For the text-containing cell, return its midpoint in [X, Y] coordinate format. 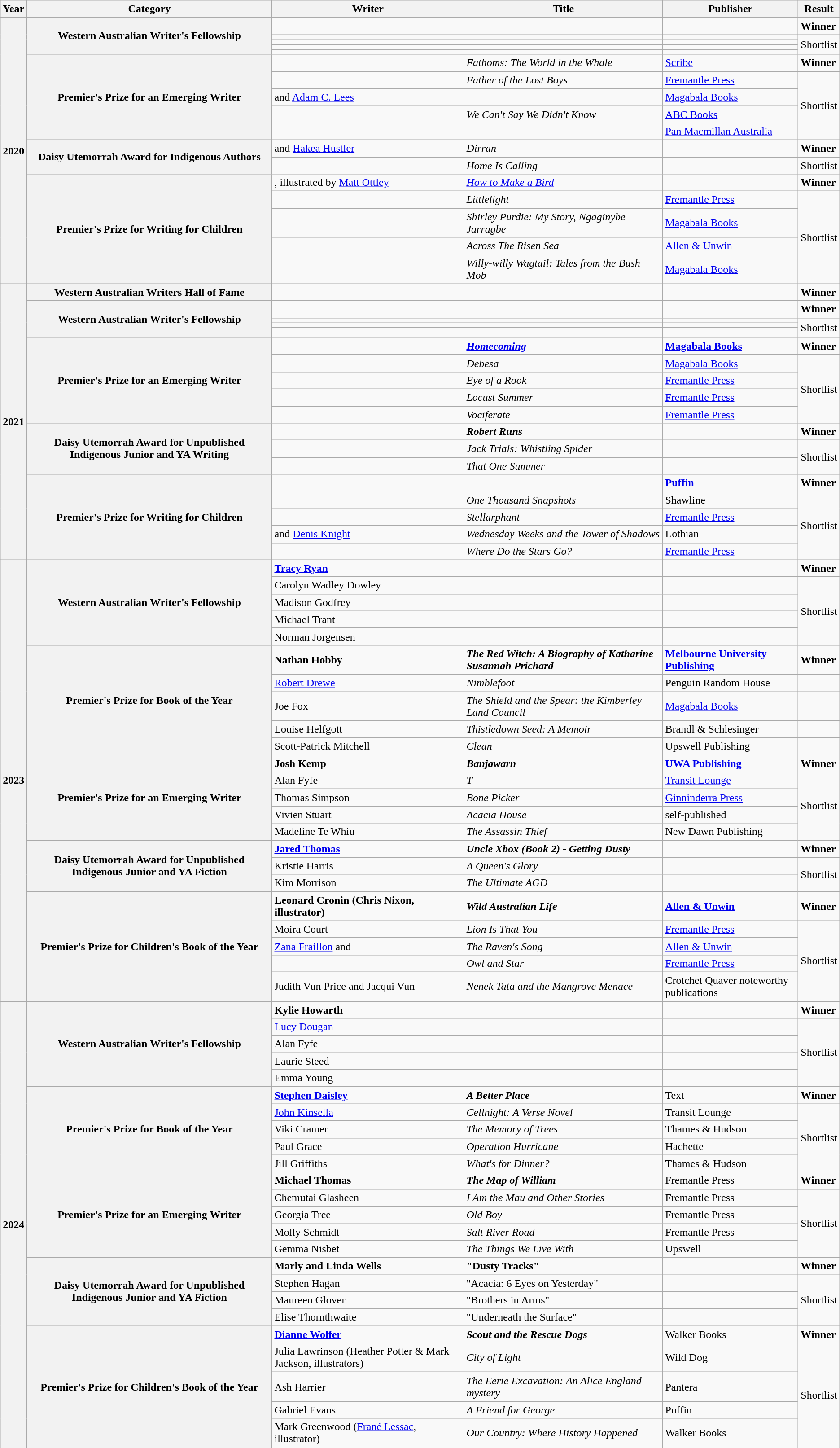
Littlelight [564, 200]
Josh Kemp [368, 763]
The Assassin Thief [564, 832]
That One Summer [564, 466]
Moira Court [368, 929]
The Raven's Song [564, 946]
Penguin Random House [731, 683]
Pantera [731, 1387]
Vivien Stuart [368, 815]
Wild Dog [731, 1357]
Zana Fraillon and [368, 946]
A Queen's Glory [564, 866]
The Shield and the Spear: the Kimberley Land Council [564, 706]
Gemma Nisbet [368, 1249]
Acacia House [564, 815]
"Acacia: 6 Eyes on Yesterday" [564, 1283]
Stephen Hagan [368, 1283]
T [564, 781]
Molly Schmidt [368, 1232]
Kim Morrison [368, 883]
Dianne Wolfer [368, 1334]
Writer [368, 9]
Nenek Tata and the Mangrove Menace [564, 987]
Julia Lawrinson (Heather Potter & Mark Jackson, illustrators) [368, 1357]
Madeline Te Whiu [368, 832]
Homecoming [564, 346]
"Dusty Tracks" [564, 1266]
John Kinsella [368, 1112]
Publisher [731, 9]
Title [564, 9]
Old Boy [564, 1215]
Locust Summer [564, 397]
The Eerie Excavation: An Alice England mystery [564, 1387]
Clean [564, 746]
I Am the Mau and Other Stories [564, 1198]
Willy-willy Wagtail: Tales from the Bush Mob [564, 269]
2021 [13, 422]
Jill Griffiths [368, 1163]
Wednesday Weeks and the Tower of Shadows [564, 534]
Upswell Publishing [731, 746]
Kylie Howarth [368, 1009]
One Thousand Snapshots [564, 500]
Louise Helfgott [368, 729]
self-published [731, 815]
Result [819, 9]
Michael Thomas [368, 1180]
The Things We Live With [564, 1249]
Scout and the Rescue Dogs [564, 1334]
Dirran [564, 148]
Emma Young [368, 1078]
Gabriel Evans [368, 1410]
Michael Trant [368, 619]
Thistledown Seed: A Memoir [564, 729]
Lothian [731, 534]
Text [731, 1095]
City of Light [564, 1357]
Where Do the Stars Go? [564, 551]
Home Is Calling [564, 166]
Year [13, 9]
Bone Picker [564, 798]
, illustrated by Matt Ottley [368, 183]
Wild Australian Life [564, 906]
and Hakea Hustler [368, 148]
Uncle Xbox (Book 2) - Getting Dusty [564, 849]
Lucy Dougan [368, 1027]
Category [149, 9]
Madison Godfrey [368, 602]
Melbourne University Publishing [731, 660]
Jared Thomas [368, 849]
Upswell [731, 1249]
Debesa [564, 363]
We Can't Say We Didn't Know [564, 114]
Lion Is That You [564, 929]
Our Country: Where History Happened [564, 1433]
Stephen Daisley [368, 1095]
Father of the Lost Boys [564, 80]
Daisy Utemorrah Award for Indigenous Authors [149, 157]
2020 [13, 151]
Joe Fox [368, 706]
Tracy Ryan [368, 568]
Elise Thornthwaite [368, 1317]
Nimblefoot [564, 683]
Viki Cramer [368, 1129]
A Friend for George [564, 1410]
Banjawarn [564, 763]
How to Make a Bird [564, 183]
Maureen Glover [368, 1300]
Shawline [731, 500]
The Red Witch: A Biography of Katharine Susannah Prichard [564, 660]
Judith Vun Price and Jacqui Vun [368, 987]
Mark Greenwood (Frané Lessac, illustrator) [368, 1433]
Crotchet Quaver noteworthy publications [731, 987]
and Adam C. Lees [368, 97]
Nathan Hobby [368, 660]
Laurie Steed [368, 1061]
Owl and Star [564, 963]
Salt River Road [564, 1232]
and Denis Knight [368, 534]
Stellarphant [564, 517]
A Better Place [564, 1095]
Western Australian Writers Hall of Fame [149, 292]
Eye of a Rook [564, 380]
Carolyn Wadley Dowley [368, 585]
Norman Jorgensen [368, 636]
Robert Drewe [368, 683]
What's for Dinner? [564, 1163]
Vociferate [564, 414]
Hachette [731, 1146]
"Brothers in Arms" [564, 1300]
"Underneath the Surface" [564, 1317]
The Memory of Trees [564, 1129]
Marly and Linda Wells [368, 1266]
Paul Grace [368, 1146]
2023 [13, 780]
Robert Runs [564, 432]
Chemutai Glasheen [368, 1198]
Operation Hurricane [564, 1146]
Daisy Utemorrah Award for Unpublished Indigenous Junior and YA Writing [149, 449]
UWA Publishing [731, 763]
Cellnight: A Verse Novel [564, 1112]
Ginninderra Press [731, 798]
Scott-Patrick Mitchell [368, 746]
The Ultimate AGD [564, 883]
2024 [13, 1224]
Ash Harrier [368, 1387]
Leonard Cronin (Chris Nixon, illustrator) [368, 906]
Fathoms: The World in the Whale [564, 63]
Thomas Simpson [368, 798]
Shirley Purdie: My Story, Ngaginybe Jarragbe [564, 223]
ABC Books [731, 114]
Kristie Harris [368, 866]
Georgia Tree [368, 1215]
Pan Macmillan Australia [731, 131]
Jack Trials: Whistling Spider [564, 449]
Scribe [731, 63]
Brandl & Schlesinger [731, 729]
The Map of William [564, 1180]
New Dawn Publishing [731, 832]
Across The Risen Sea [564, 246]
